Identify which cell holds the provided text, then report its (X, Y) central coordinate. 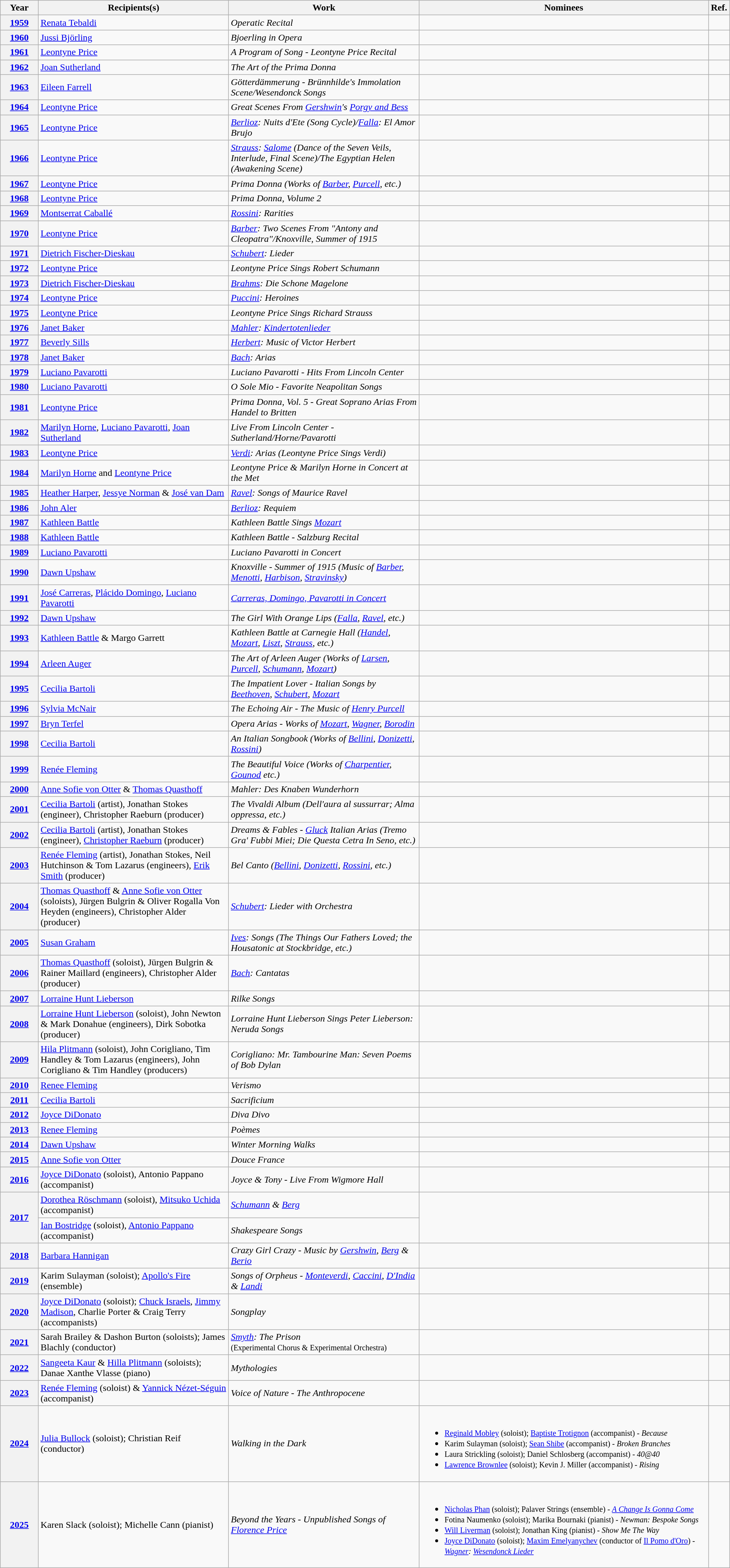
Berlioz: Requiem (324, 507)
Joyce DiDonato (133, 1115)
Mahler: Kindertotenlieder (324, 328)
Sacrificium (324, 1100)
1981 (19, 407)
Lorraine Hunt Lieberson (133, 999)
2019 (19, 1281)
Luciano Pavarotti - Hits From Lincoln Center (324, 372)
1967 (19, 183)
Joan Sutherland (133, 67)
The Girl With Orange Lips (Falla, Ravel, etc.) (324, 618)
Joyce & Tony - Live From Wigmore Hall (324, 1180)
Kathleen Battle - Salzburg Recital (324, 537)
1969 (19, 213)
Jussi Björling (133, 37)
Thomas Quasthoff & Anne Sofie von Otter (soloists), Jürgen Bulgrin & Oliver Rogalla Von Heyden (engineers), Christopher Alder (producer) (133, 906)
Hila Plitmann (soloist), John Corigliano, Tim Handley & Tom Lazarus (engineers), John Corigliano & Tim Handley (producers) (133, 1060)
Karen Slack (soloist); Michelle Cann (pianist) (133, 1524)
Schubert: Lieder (324, 254)
1994 (19, 663)
Renata Tebaldi (133, 23)
Marilyn Horne, Luciano Pavarotti, Joan Sutherland (133, 432)
Smyth: The Prison(Experimental Chorus & Experimental Orchestra) (324, 1343)
1975 (19, 313)
2024 (19, 1444)
Puccini: Heroines (324, 298)
Karim Sulayman (soloist); Apollo's Fire (ensemble) (133, 1281)
1996 (19, 709)
Bach: Cantatas (324, 973)
1983 (19, 452)
1963 (19, 87)
Bel Canto (Bellini, Donizetti, Rossini, etc.) (324, 866)
Joyce DiDonato (soloist); Chuck Israels, Jimmy Madison, Charlie Porter & Craig Terry (accompanists) (133, 1312)
Verdi: Arias (Leontyne Price Sings Verdi) (324, 452)
Eileen Farrell (133, 87)
2017 (19, 1217)
Knoxville - Summer of 1915 (Music of Barber, Menotti, Harbison, Stravinsky) (324, 573)
Ives: Songs (The Things Our Fathers Loved; the Housatonic at Stockbridge, etc.) (324, 942)
1962 (19, 67)
Walking in the Dark (324, 1444)
Diva Divo (324, 1115)
Montserrat Caballé (133, 213)
2010 (19, 1085)
1999 (19, 769)
Anne Sofie von Otter & Thomas Quasthoff (133, 789)
1985 (19, 493)
The Art of the Prima Donna (324, 67)
2001 (19, 809)
1972 (19, 268)
Sylvia McNair (133, 709)
O Sole Mio - Favorite Neapolitan Songs (324, 387)
Great Scenes From Gershwin's Porgy and Bess (324, 107)
Ian Bostridge (soloist), Antonio Pappano (accompanist) (133, 1230)
Winter Morning Walks (324, 1144)
Strauss: Salome (Dance of the Seven Veils, Interlude, Final Scene)/The Egyptian Helen (Awakening Scene) (324, 158)
Arleen Auger (133, 663)
Berlioz: Nuits d'Ete (Song Cycle)/Falla: El Amor Brujo (324, 127)
Mythologies (324, 1368)
2002 (19, 835)
Carreras, Domingo, Pavarotti in Concert (324, 598)
Beverly Sills (133, 342)
Verismo (324, 1085)
The Art of Arleen Auger (Works of Larsen, Purcell, Schumann, Mozart) (324, 663)
2025 (19, 1524)
Schumann & Berg (324, 1204)
2014 (19, 1144)
1995 (19, 689)
1960 (19, 37)
Anne Sofie von Otter (133, 1159)
Live From Lincoln Center - Sutherland/Horne/Pavarotti (324, 432)
2021 (19, 1343)
Sarah Brailey & Dashon Burton (soloists); James Blachly (conductor) (133, 1343)
Heather Harper, Jessye Norman & José van Dam (133, 493)
Barber: Two Scenes From "Antony and Cleopatra"/Knoxville, Summer of 1915 (324, 233)
Recipients(s) (133, 8)
Corigliano: Mr. Tambourine Man: Seven Poems of Bob Dylan (324, 1060)
Prima Donna, Volume 2 (324, 198)
2007 (19, 999)
1984 (19, 473)
1964 (19, 107)
Dorothea Röschmann (soloist), Mitsuko Uchida (accompanist) (133, 1204)
Rilke Songs (324, 999)
A Program of Song - Leontyne Price Recital (324, 52)
1959 (19, 23)
Brahms: Die Schone Magelone (324, 283)
Lorraine Hunt Lieberson (soloist), John Newton & Mark Donahue (engineers), Dirk Sobotka (producer) (133, 1024)
Bjoerling in Opera (324, 37)
Prima Donna, Vol. 5 - Great Soprano Arias From Handel to Britten (324, 407)
Work (324, 8)
Prima Donna (Works of Barber, Purcell, etc.) (324, 183)
Susan Graham (133, 942)
2012 (19, 1115)
2013 (19, 1130)
1989 (19, 552)
Dreams & Fables - Gluck Italian Arias (Tremo Gra' Fubbi Miei; Die Questa Cetra In Seno, etc.) (324, 835)
Schubert: Lieder with Orchestra (324, 906)
Shakespeare Songs (324, 1230)
1987 (19, 523)
Songs of Orpheus - Monteverdi, Caccini, D'India & Landi (324, 1281)
Sangeeta Kaur & Hilla Plitmann (soloists); Danae Xanthe Vlasse (piano) (133, 1368)
Thomas Quasthoff (soloist), Jürgen Bulgrin & Rainer Maillard (engineers), Christopher Alder (producer) (133, 973)
The Echoing Air - The Music of Henry Purcell (324, 709)
Opera Arias - Works of Mozart, Wagner, Borodin (324, 724)
Ref. (719, 8)
2005 (19, 942)
The Vivaldi Album (Dell'aura al sussurrar; Alma oppressa, etc.) (324, 809)
1973 (19, 283)
Leontyne Price Sings Robert Schumann (324, 268)
1997 (19, 724)
1966 (19, 158)
1970 (19, 233)
1993 (19, 638)
1990 (19, 573)
An Italian Songbook (Works of Bellini, Donizetti, Rossini) (324, 743)
1978 (19, 357)
1982 (19, 432)
Beyond the Years - Unpublished Songs of Florence Price (324, 1524)
Leontyne Price Sings Richard Strauss (324, 313)
Rossini: Rarities (324, 213)
1976 (19, 328)
Songplay (324, 1312)
1971 (19, 254)
Kathleen Battle Sings Mozart (324, 523)
2004 (19, 906)
Voice of Nature - The Anthropocene (324, 1393)
John Aler (133, 507)
1961 (19, 52)
1998 (19, 743)
Bach: Arias (324, 357)
Renée Fleming (artist), Jonathan Stokes, Neil Hutchinson & Tom Lazarus (engineers), Erik Smith (producer) (133, 866)
1968 (19, 198)
Bryn Terfel (133, 724)
Ravel: Songs of Maurice Ravel (324, 493)
Joyce DiDonato (soloist), Antonio Pappano (accompanist) (133, 1180)
The Impatient Lover - Italian Songs by Beethoven, Schubert, Mozart (324, 689)
1977 (19, 342)
Marilyn Horne and Leontyne Price (133, 473)
Julia Bullock (soloist); Christian Reif (conductor) (133, 1444)
The Beautiful Voice (Works of Charpentier, Gounod etc.) (324, 769)
Herbert: Music of Victor Herbert (324, 342)
2020 (19, 1312)
1965 (19, 127)
Renée Fleming (133, 769)
Operatic Recital (324, 23)
2008 (19, 1024)
2016 (19, 1180)
Luciano Pavarotti in Concert (324, 552)
Kathleen Battle & Margo Garrett (133, 638)
Lorraine Hunt Lieberson Sings Peter Lieberson: Neruda Songs (324, 1024)
Götterdämmerung - Brünnhilde's Immolation Scene/Wesendonck Songs (324, 87)
Kathleen Battle at Carnegie Hall (Handel, Mozart, Liszt, Strauss, etc.) (324, 638)
1991 (19, 598)
Crazy Girl Crazy - Music by Gershwin, Berg & Berio (324, 1256)
José Carreras, Plácido Domingo, Luciano Pavarotti (133, 598)
Mahler: Des Knaben Wunderhorn (324, 789)
2009 (19, 1060)
2022 (19, 1368)
2006 (19, 973)
1992 (19, 618)
2023 (19, 1393)
Leontyne Price & Marilyn Horne in Concert at the Met (324, 473)
Year (19, 8)
2015 (19, 1159)
1974 (19, 298)
1980 (19, 387)
Renée Fleming (soloist) & Yannick Nézet-Séguin (accompanist) (133, 1393)
Poèmes (324, 1130)
Douce France (324, 1159)
Barbara Hannigan (133, 1256)
Nominees (564, 8)
1979 (19, 372)
1986 (19, 507)
2011 (19, 1100)
2003 (19, 866)
1988 (19, 537)
2000 (19, 789)
2018 (19, 1256)
